Detect which cell encompasses the target text, then output its [x, y] center coordinate. 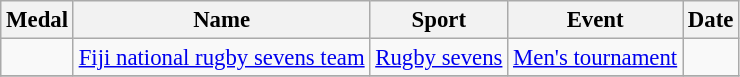
Rugby sevens [439, 58]
Men's tournament [596, 58]
Name [222, 20]
Fiji national rugby sevens team [222, 58]
Date [710, 20]
Event [596, 20]
Medal [38, 20]
Sport [439, 20]
